Find where the given text appears and provide that cell's center as [x, y] coordinate. 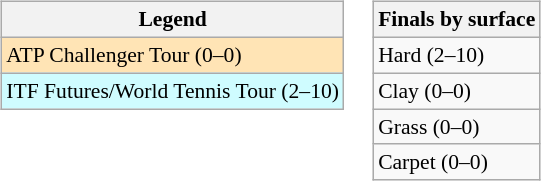
Hard (2–10) [456, 55]
Legend [172, 20]
Clay (0–0) [456, 91]
ATP Challenger Tour (0–0) [172, 55]
Grass (0–0) [456, 127]
ITF Futures/World Tennis Tour (2–10) [172, 91]
Finals by surface [456, 20]
Carpet (0–0) [456, 162]
